Scan for the cell matching the given text and deliver its [X, Y] coordinate at center. 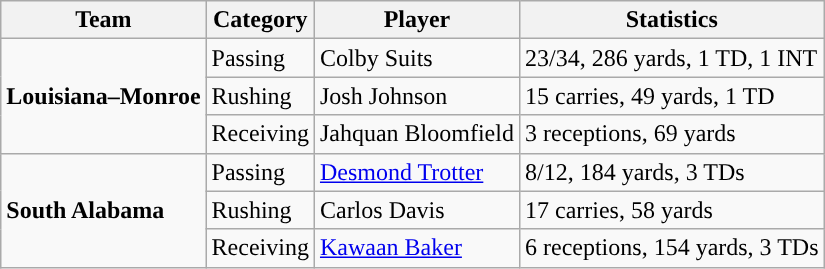
8/12, 184 yards, 3 TDs [672, 172]
Carlos Davis [416, 210]
Team [104, 20]
Kawaan Baker [416, 248]
17 carries, 58 yards [672, 210]
Category [260, 20]
Player [416, 20]
3 receptions, 69 yards [672, 134]
Colby Suits [416, 58]
Desmond Trotter [416, 172]
6 receptions, 154 yards, 3 TDs [672, 248]
Josh Johnson [416, 96]
23/34, 286 yards, 1 TD, 1 INT [672, 58]
15 carries, 49 yards, 1 TD [672, 96]
Statistics [672, 20]
South Alabama [104, 210]
Louisiana–Monroe [104, 96]
Jahquan Bloomfield [416, 134]
